Output the [X, Y] coordinate of the center of the cell containing the given text.  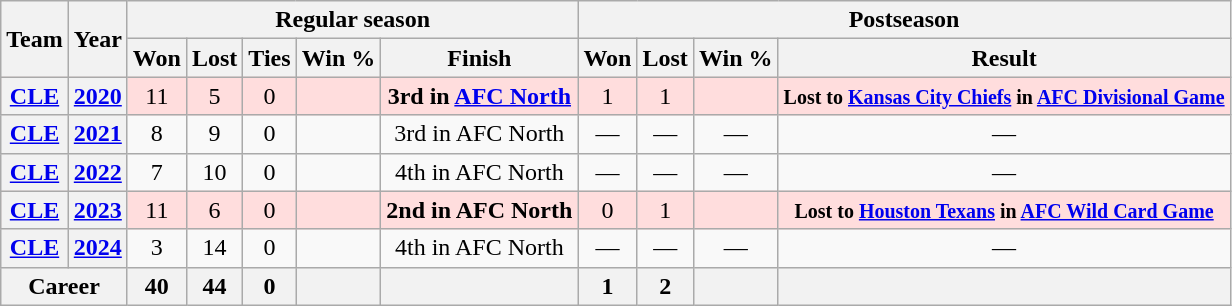
Career [64, 286]
Year [98, 39]
2022 [98, 172]
8 [156, 134]
10 [214, 172]
2023 [98, 210]
44 [214, 286]
Lost to Kansas City Chiefs in AFC Divisional Game [1004, 96]
2 [665, 286]
2021 [98, 134]
Lost to Houston Texans in AFC Wild Card Game [1004, 210]
3 [156, 248]
40 [156, 286]
7 [156, 172]
2024 [98, 248]
2nd in AFC North [480, 210]
6 [214, 210]
Postseason [904, 20]
Result [1004, 58]
Ties [270, 58]
9 [214, 134]
Team [35, 39]
14 [214, 248]
Finish [480, 58]
5 [214, 96]
Regular season [352, 20]
2020 [98, 96]
